Find where the given text appears and provide that cell's center as (X, Y) coordinate. 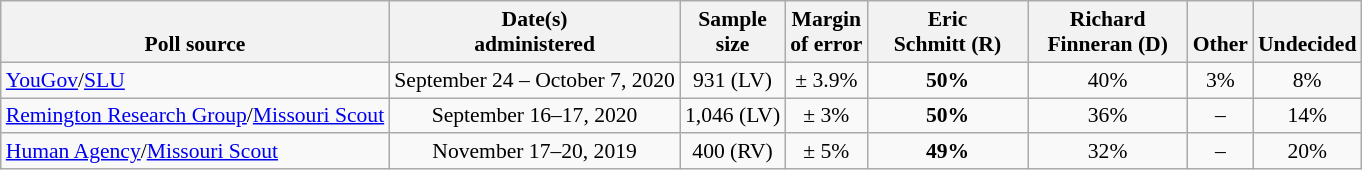
Other (1220, 32)
1,046 (LV) (732, 116)
8% (1307, 80)
September 16–17, 2020 (534, 116)
Samplesize (732, 32)
± 3.9% (826, 80)
Human Agency/Missouri Scout (195, 152)
36% (1108, 116)
931 (LV) (732, 80)
September 24 – October 7, 2020 (534, 80)
40% (1108, 80)
49% (947, 152)
14% (1307, 116)
Remington Research Group/Missouri Scout (195, 116)
Date(s)administered (534, 32)
November 17–20, 2019 (534, 152)
Undecided (1307, 32)
± 5% (826, 152)
400 (RV) (732, 152)
Poll source (195, 32)
Marginof error (826, 32)
± 3% (826, 116)
YouGov/SLU (195, 80)
32% (1108, 152)
RichardFinneran (D) (1108, 32)
EricSchmitt (R) (947, 32)
20% (1307, 152)
3% (1220, 80)
